Capture the cell that displays the provided text and extract its (x, y) central coordinate. 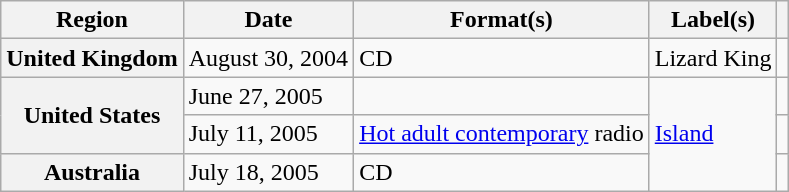
July 18, 2005 (268, 172)
United States (92, 115)
August 30, 2004 (268, 58)
Lizard King (713, 58)
July 11, 2005 (268, 134)
Label(s) (713, 20)
United Kingdom (92, 58)
June 27, 2005 (268, 96)
Date (268, 20)
Island (713, 134)
Region (92, 20)
Hot adult contemporary radio (502, 134)
Format(s) (502, 20)
Australia (92, 172)
